Return [X, Y] of the center of cell containing provided text 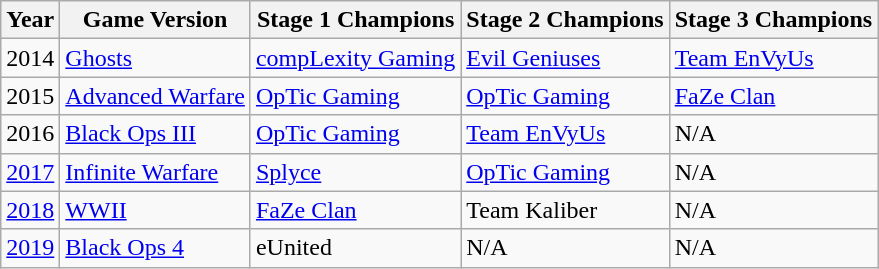
Stage 1 Champions [355, 20]
Year [30, 20]
2018 [30, 210]
Team Kaliber [565, 210]
Ghosts [156, 58]
Black Ops 4 [156, 248]
Black Ops III [156, 134]
Stage 3 Champions [773, 20]
eUnited [355, 248]
Evil Geniuses [565, 58]
WWII [156, 210]
Splyce [355, 172]
Infinite Warfare [156, 172]
Game Version [156, 20]
compLexity Gaming [355, 58]
2019 [30, 248]
2015 [30, 96]
2014 [30, 58]
2016 [30, 134]
Stage 2 Champions [565, 20]
Advanced Warfare [156, 96]
2017 [30, 172]
